From the cell containing the given text, extract its center point as [x, y] coordinate. 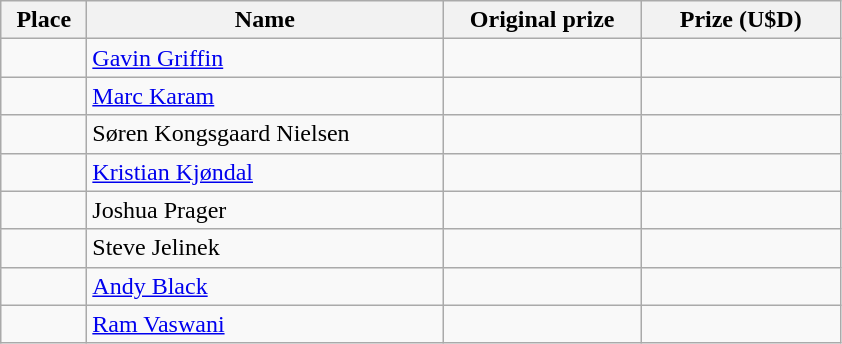
Joshua Prager [265, 210]
Kristian Kjøndal [265, 172]
Marc Karam [265, 96]
Steve Jelinek [265, 248]
Prize (U$D) [740, 20]
Name [265, 20]
Place [44, 20]
Ram Vaswani [265, 324]
Søren Kongsgaard Nielsen [265, 134]
Andy Black [265, 286]
Gavin Griffin [265, 58]
Original prize [542, 20]
